For the text-containing cell, return its midpoint in [X, Y] coordinate format. 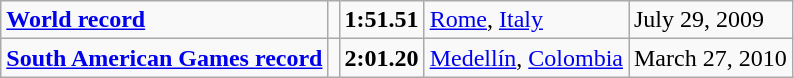
2:01.20 [382, 58]
South American Games record [164, 58]
Medellín, Colombia [526, 58]
Rome, Italy [526, 20]
1:51.51 [382, 20]
World record [164, 20]
July 29, 2009 [710, 20]
March 27, 2010 [710, 58]
